Return the (X, Y) coordinate for the center point of the cell that contains the specified text.  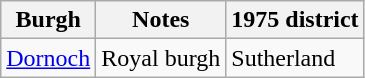
Royal burgh (161, 58)
Burgh (48, 20)
Notes (161, 20)
1975 district (295, 20)
Sutherland (295, 58)
Dornoch (48, 58)
